Output the [X, Y] coordinate of the center of the cell containing the given text.  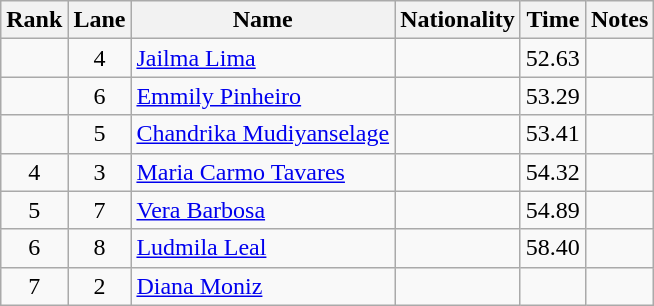
54.89 [552, 210]
Notes [619, 20]
58.40 [552, 248]
Nationality [458, 20]
Emmily Pinheiro [263, 96]
53.41 [552, 134]
Lane [100, 20]
2 [100, 286]
8 [100, 248]
Jailma Lima [263, 58]
Name [263, 20]
52.63 [552, 58]
Diana Moniz [263, 286]
54.32 [552, 172]
Ludmila Leal [263, 248]
Time [552, 20]
Maria Carmo Tavares [263, 172]
Rank [34, 20]
Chandrika Mudiyanselage [263, 134]
3 [100, 172]
53.29 [552, 96]
Vera Barbosa [263, 210]
